For the text-containing cell, return its midpoint in (x, y) coordinate format. 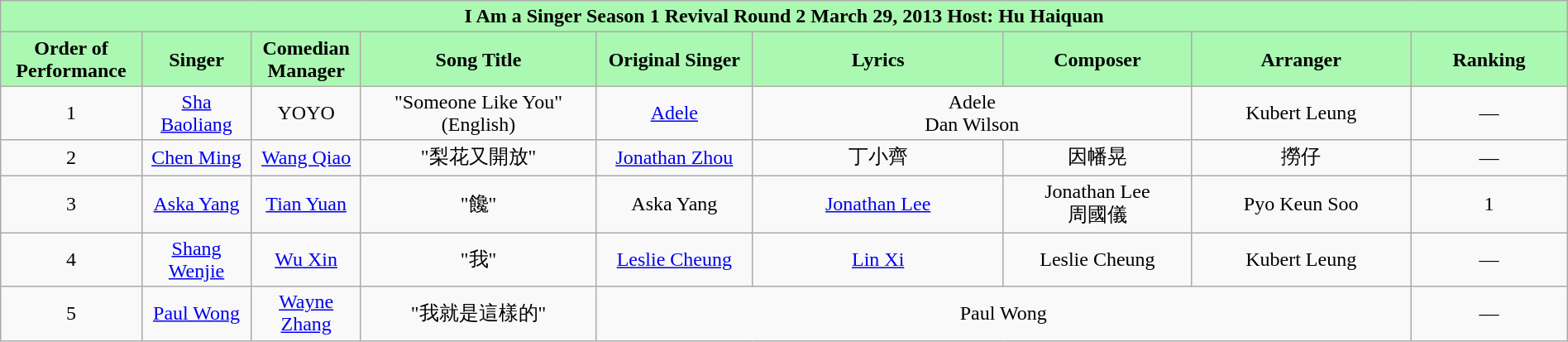
"我就是這樣的" (478, 313)
5 (71, 313)
Composer (1097, 60)
Pyo Keun Soo (1302, 205)
Sha Baoliang (197, 113)
"梨花又開放" (478, 157)
2 (71, 157)
Jonathan Lee (878, 205)
YOYO (306, 113)
撈仔 (1302, 157)
Tian Yuan (306, 205)
Wayne Zhang (306, 313)
Chen Ming (197, 157)
Adele (675, 113)
"饞" (478, 205)
Wu Xin (306, 260)
Ranking (1489, 60)
AdeleDan Wilson (973, 113)
Order of Performance (71, 60)
Shang Wenjie (197, 260)
I Am a Singer Season 1 Revival Round 2 March 29, 2013 Host: Hu Haiquan (784, 17)
Comedian Manager (306, 60)
Jonathan Lee周國儀 (1097, 205)
"Someone Like You" (English) (478, 113)
Arranger (1302, 60)
Wang Qiao (306, 157)
4 (71, 260)
因幡晃 (1097, 157)
Lyrics (878, 60)
"我" (478, 260)
Jonathan Zhou (675, 157)
Singer (197, 60)
Lin Xi (878, 260)
Song Title (478, 60)
Original Singer (675, 60)
3 (71, 205)
丁小齊 (878, 157)
